Pinpoint the cell where the given text exists, returning its (X, Y) midpoint coordinate. 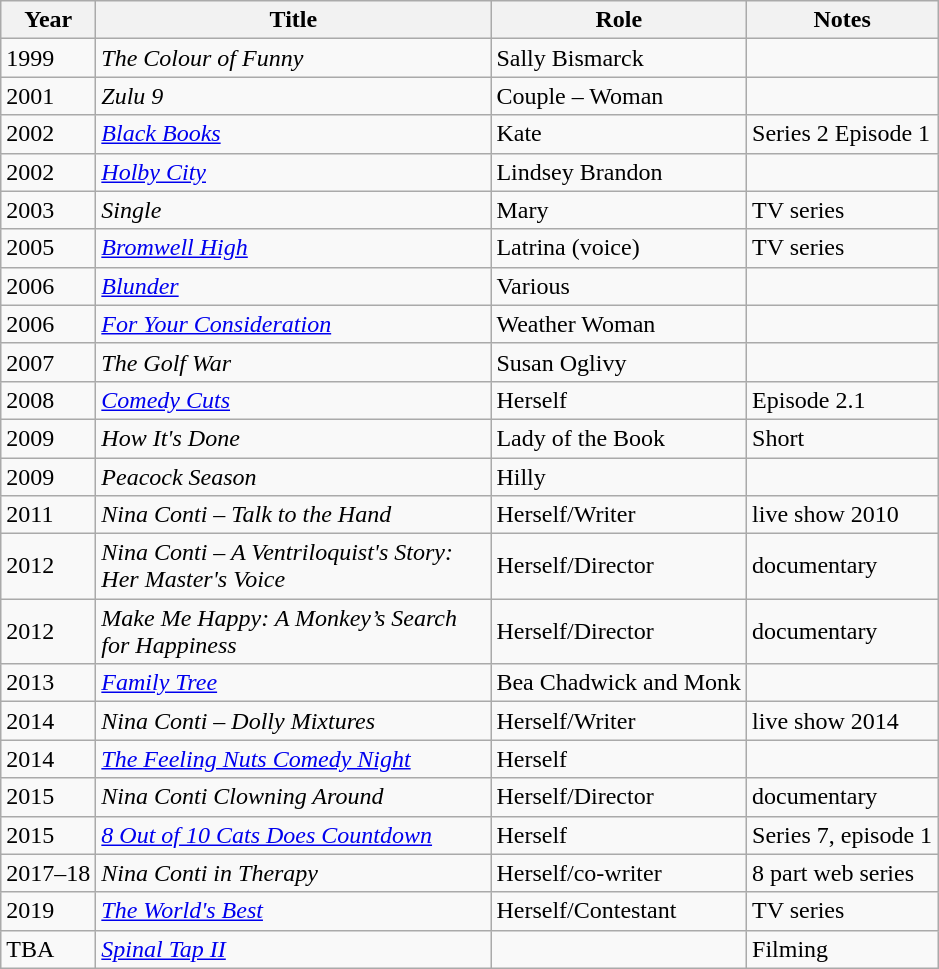
Mary (619, 210)
Comedy Cuts (294, 400)
Series 2 Episode 1 (842, 134)
Peacock Season (294, 477)
The Golf War (294, 362)
2007 (48, 362)
Nina Conti Clowning Around (294, 797)
The Colour of Funny (294, 58)
Short (842, 438)
1999 (48, 58)
live show 2014 (842, 721)
Weather Woman (619, 324)
Spinal Tap II (294, 949)
Latrina (voice) (619, 248)
Nina Conti – A Ventriloquist's Story: Her Master's Voice (294, 566)
Series 7, episode 1 (842, 835)
How It's Done (294, 438)
The Feeling Nuts Comedy Night (294, 759)
live show 2010 (842, 515)
2013 (48, 683)
Hilly (619, 477)
2008 (48, 400)
Filming (842, 949)
8 Out of 10 Cats Does Countdown (294, 835)
2003 (48, 210)
Bea Chadwick and Monk (619, 683)
Herself/co-writer (619, 873)
For Your Consideration (294, 324)
Lindsey Brandon (619, 172)
Episode 2.1 (842, 400)
2001 (48, 96)
Susan Oglivy (619, 362)
Sally Bismarck (619, 58)
Zulu 9 (294, 96)
Blunder (294, 286)
Lady of the Book (619, 438)
Various (619, 286)
The World's Best (294, 911)
2017–18 (48, 873)
Black Books (294, 134)
Bromwell High (294, 248)
8 part web series (842, 873)
2005 (48, 248)
Holby City (294, 172)
2019 (48, 911)
Family Tree (294, 683)
Title (294, 20)
Role (619, 20)
TBA (48, 949)
Single (294, 210)
2011 (48, 515)
Nina Conti – Talk to the Hand (294, 515)
Notes (842, 20)
Nina Conti in Therapy (294, 873)
Herself/Contestant (619, 911)
Kate (619, 134)
Nina Conti – Dolly Mixtures (294, 721)
Make Me Happy: A Monkey’s Search for Happiness (294, 632)
Year (48, 20)
Couple – Woman (619, 96)
